Search for the cell housing the specified text and yield its (X, Y) center coordinate. 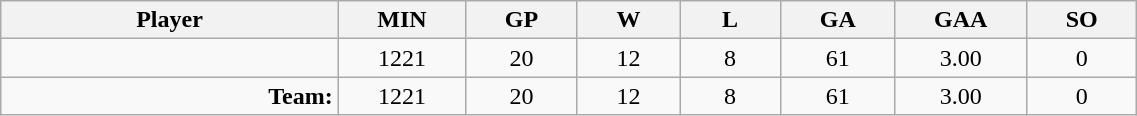
GA (838, 20)
SO (1081, 20)
W (628, 20)
MIN (402, 20)
L (730, 20)
GP (522, 20)
Player (170, 20)
Team: (170, 96)
GAA (961, 20)
